Return [X, Y] of the center of cell containing provided text 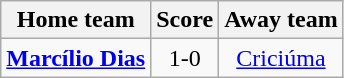
Away team [282, 20]
Score [185, 20]
1-0 [185, 58]
Criciúma [282, 58]
Home team [76, 20]
Marcílio Dias [76, 58]
